Locate the cell with the specified text and output its (X, Y) center coordinate. 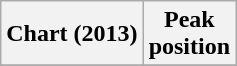
Chart (2013) (72, 34)
Peakposition (189, 34)
